Determine the (X, Y) coordinate at the center of the cell enclosing the given text.  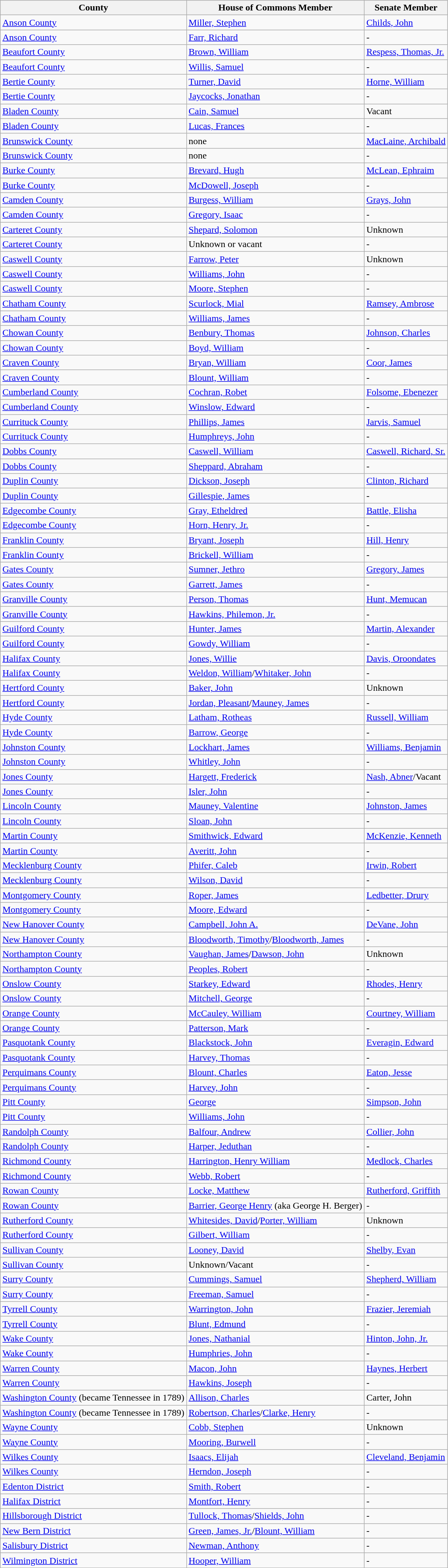
Phifer, Caleb (275, 865)
Balfour, Andrew (275, 1132)
Montfort, Henry (275, 1501)
Cain, Samuel (275, 111)
Weldon, William/Whitaker, John (275, 673)
Battle, Elisha (406, 510)
Harvey, Thomas (275, 1058)
Mitchell, George (275, 998)
Baker, John (275, 688)
Starkey, Edward (275, 984)
Vaughan, James/Dawson, John (275, 954)
Simpson, John (406, 1102)
Bloodworth, Timothy/Bloodworth, James (275, 939)
Patterson, Mark (275, 1028)
Martin, Alexander (406, 629)
Harvey, John (275, 1087)
Johnson, Charles (406, 333)
Dickson, Joseph (275, 481)
Lockhart, James (275, 747)
Burgess, William (275, 200)
Turner, David (275, 82)
Blount, Charles (275, 1072)
Brickell, William (275, 555)
Williams, Benjamin (406, 747)
Brown, William (275, 52)
McCauley, William (275, 1013)
Collier, John (406, 1132)
Shepherd, William (406, 1279)
Hawkins, Joseph (275, 1383)
Person, Thomas (275, 599)
Folsome, Ebenezer (406, 392)
Russell, William (406, 718)
Williams, James (275, 318)
Cochran, Robet (275, 392)
Clinton, Richard (406, 481)
Blunt, Edmund (275, 1324)
Robertson, Charles/Clarke, Henry (275, 1413)
Salisbury District (94, 1545)
Webb, Robert (275, 1176)
McDowell, Joseph (275, 185)
Senate Member (406, 8)
Blount, William (275, 377)
Hill, Henry (406, 540)
Willis, Samuel (275, 67)
McKenzie, Kenneth (406, 836)
Unknown or vacant (275, 244)
Grays, John (406, 200)
New Bern District (94, 1531)
Wilson, David (275, 880)
Smithwick, Edward (275, 836)
Bryan, William (275, 362)
Farr, Richard (275, 37)
Edenton District (94, 1486)
Johnston, James (406, 806)
Harrington, Henry William (275, 1161)
Hillsborough District (94, 1516)
Green, James, Jr./Blount, William (275, 1531)
Cobb, Stephen (275, 1427)
Ledbetter, Drury (406, 895)
Horne, William (406, 82)
Gray, Etheldred (275, 510)
Isler, John (275, 791)
DeVane, John (406, 925)
Smith, Robert (275, 1486)
Hooper, William (275, 1560)
Barrier, George Henry (aka George H. Berger) (275, 1206)
Benbury, Thomas (275, 333)
Jarvis, Samuel (406, 422)
Davis, Oroondates (406, 659)
Garrett, James (275, 584)
Whitesides, David/Porter, William (275, 1220)
George (275, 1102)
Coor, James (406, 362)
Sloan, John (275, 821)
Roper, James (275, 895)
MacLaine, Archibald (406, 141)
Respess, Thomas, Jr. (406, 52)
Carter, John (406, 1398)
Rhodes, Henry (406, 984)
Caswell, William (275, 451)
Tullock, Thomas/Shields, John (275, 1516)
Scurlock, Mial (275, 303)
Ramsey, Ambrose (406, 303)
Hunt, Memucan (406, 599)
Gilbert, William (275, 1235)
Jordan, Pleasant/Mauney, James (275, 703)
Humphries, John (275, 1353)
Halifax District (94, 1501)
Looney, David (275, 1250)
Shelby, Evan (406, 1250)
Jones, Nathanial (275, 1338)
Gregory, James (406, 570)
Whitley, John (275, 762)
Cummings, Samuel (275, 1279)
Farrow, Peter (275, 259)
Everagin, Edward (406, 1043)
Frazier, Jeremiah (406, 1309)
Mauney, Valentine (275, 806)
Locke, Matthew (275, 1191)
Averitt, John (275, 850)
Miller, Stephen (275, 23)
Campbell, John A. (275, 925)
Winslow, Edward (275, 407)
Gregory, Isaac (275, 215)
Rutherford, Griffith (406, 1191)
Courtney, William (406, 1013)
McLean, Ephraim (406, 170)
Harper, Jeduthan (275, 1146)
Peoples, Robert (275, 969)
Phillips, James (275, 422)
Blackstock, John (275, 1043)
Unknown/Vacant (275, 1265)
Mooring, Burwell (275, 1442)
Newman, Anthony (275, 1545)
Caswell, Richard, Sr. (406, 451)
Medlock, Charles (406, 1161)
Wilmington District (94, 1560)
Warrington, John (275, 1309)
Gillespie, James (275, 496)
Herndon, Joseph (275, 1472)
Barrow, George (275, 732)
Moore, Stephen (275, 289)
Childs, John (406, 23)
Eaton, Jesse (406, 1072)
Freeman, Samuel (275, 1294)
Irwin, Robert (406, 865)
Cleveland, Benjamin (406, 1457)
Moore, Edward (275, 910)
Vacant (406, 111)
House of Commons Member (275, 8)
Jones, Willie (275, 659)
Latham, Rotheas (275, 718)
Shepard, Solomon (275, 230)
Haynes, Herbert (406, 1368)
Horn, Henry, Jr. (275, 525)
Sheppard, Abraham (275, 466)
Sumner, Jethro (275, 570)
Macon, John (275, 1368)
Gowdy, William (275, 643)
Isaacs, Elijah (275, 1457)
Humphreys, John (275, 437)
Lucas, Frances (275, 126)
Boyd, William (275, 348)
Bryant, Joseph (275, 540)
Nash, Abner/Vacant (406, 777)
County (94, 8)
Hunter, James (275, 629)
Brevard, Hugh (275, 170)
Hargett, Frederick (275, 777)
Jaycocks, Jonathan (275, 96)
Hawkins, Philemon, Jr. (275, 614)
Hinton, John, Jr. (406, 1338)
Allison, Charles (275, 1398)
